Return [x, y] of the center of cell containing provided text 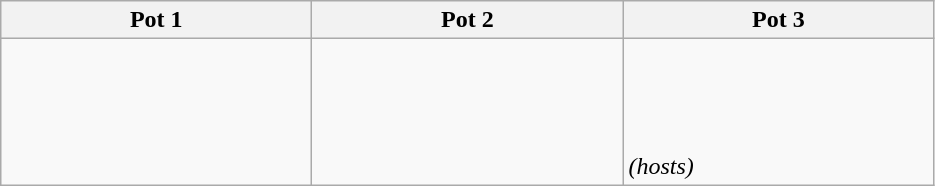
Pot 3 [778, 20]
(hosts) [778, 112]
Pot 1 [156, 20]
Pot 2 [468, 20]
